Provide the [x, y] coordinate of the cell's center where the given text is located.  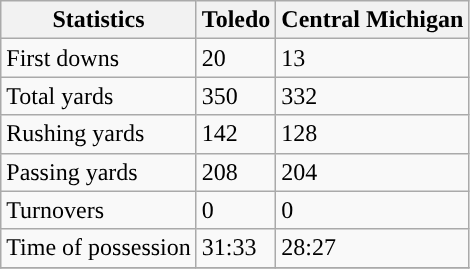
332 [372, 96]
Statistics [99, 20]
Central Michigan [372, 20]
Passing yards [99, 172]
28:27 [372, 248]
Rushing yards [99, 134]
142 [236, 134]
128 [372, 134]
350 [236, 96]
Time of possession [99, 248]
Total yards [99, 96]
Toledo [236, 20]
First downs [99, 58]
Turnovers [99, 210]
204 [372, 172]
31:33 [236, 248]
208 [236, 172]
20 [236, 58]
13 [372, 58]
